Return the (x, y) coordinate for the center point of the cell that contains the specified text.  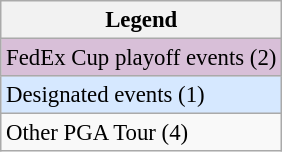
Designated events (1) (142, 95)
FedEx Cup playoff events (2) (142, 58)
Legend (142, 20)
Other PGA Tour (4) (142, 133)
